Return (X, Y) of the center of cell containing provided text 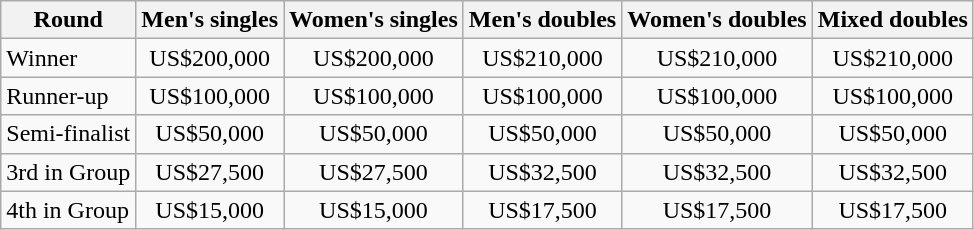
Men's singles (210, 20)
Winner (68, 58)
Mixed doubles (892, 20)
3rd in Group (68, 172)
Round (68, 20)
Men's doubles (542, 20)
Runner-up (68, 96)
4th in Group (68, 210)
Semi-finalist (68, 134)
Women's singles (374, 20)
Women's doubles (717, 20)
